From the cell containing the given text, extract its center point as [X, Y] coordinate. 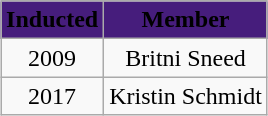
2017 [52, 96]
Britni Sneed [186, 58]
Inducted [52, 20]
Member [186, 20]
2009 [52, 58]
Kristin Schmidt [186, 96]
